Output the [x, y] coordinate of the center of the cell containing the given text.  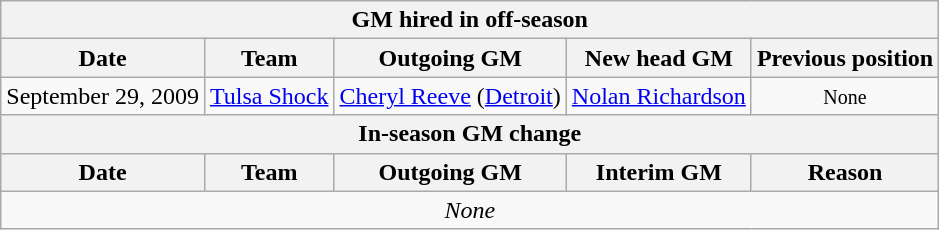
Cheryl Reeve (Detroit) [450, 96]
In-season GM change [470, 134]
Previous position [844, 58]
September 29, 2009 [103, 96]
Tulsa Shock [269, 96]
Nolan Richardson [658, 96]
Reason [844, 172]
Interim GM [658, 172]
GM hired in off-season [470, 20]
New head GM [658, 58]
